Search for the cell housing the specified text and yield its [x, y] center coordinate. 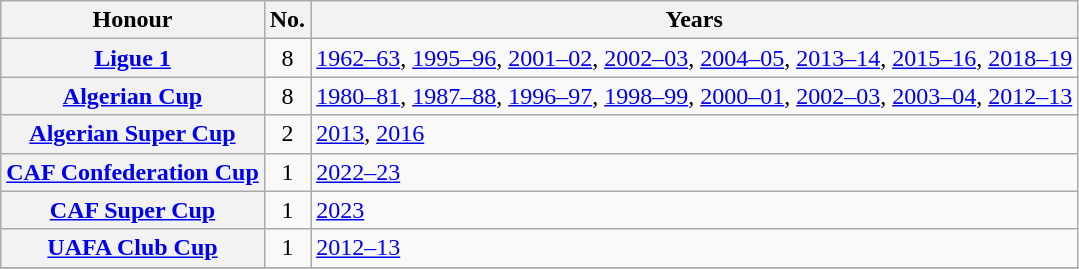
Honour [133, 20]
2013, 2016 [694, 134]
1962–63, 1995–96, 2001–02, 2002–03, 2004–05, 2013–14, 2015–16, 2018–19 [694, 58]
Ligue 1 [133, 58]
CAF Confederation Cup [133, 172]
1980–81, 1987–88, 1996–97, 1998–99, 2000–01, 2002–03, 2003–04, 2012–13 [694, 96]
CAF Super Cup [133, 210]
Years [694, 20]
2012–13 [694, 248]
2022–23 [694, 172]
2023 [694, 210]
Algerian Cup [133, 96]
UAFA Club Cup [133, 248]
Algerian Super Cup [133, 134]
2 [287, 134]
No. [287, 20]
